Locate the cell with the specified text and output its (X, Y) center coordinate. 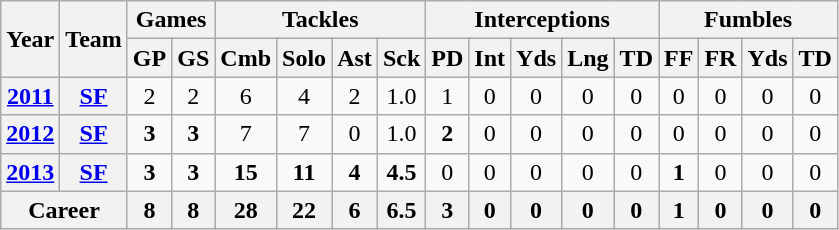
22 (304, 210)
Interceptions (542, 20)
Ast (355, 58)
2011 (30, 96)
GS (194, 58)
GP (149, 58)
Career (64, 210)
FR (720, 58)
FF (678, 58)
28 (246, 210)
Tackles (320, 20)
2012 (30, 134)
Year (30, 39)
Team (94, 39)
4.5 (401, 172)
6.5 (401, 210)
Int (490, 58)
Games (170, 20)
Lng (588, 58)
2013 (30, 172)
PD (448, 58)
Sck (401, 58)
11 (304, 172)
15 (246, 172)
Cmb (246, 58)
Fumbles (748, 20)
Solo (304, 58)
